From the cell containing the given text, extract its center point as (X, Y) coordinate. 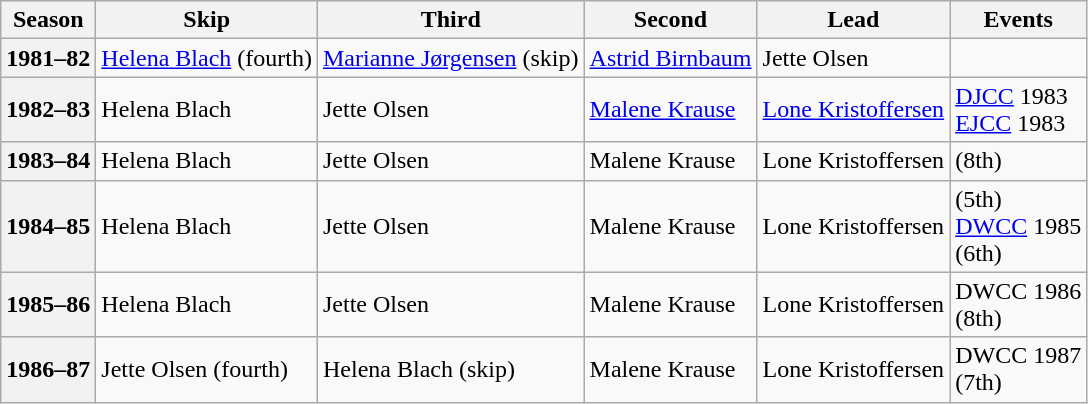
Marianne Jørgensen (skip) (450, 58)
DWCC 1986 (8th) (1018, 304)
Helena Blach (fourth) (207, 58)
1981–82 (48, 58)
Jette Olsen (fourth) (207, 370)
1982–83 (48, 110)
Second (670, 20)
Helena Blach (skip) (450, 370)
1984–85 (48, 226)
Skip (207, 20)
1983–84 (48, 161)
1986–87 (48, 370)
Lead (854, 20)
(8th) (1018, 161)
DWCC 1987 (7th) (1018, 370)
DJCC 1983 EJCC 1983 (1018, 110)
Third (450, 20)
Season (48, 20)
1985–86 (48, 304)
Events (1018, 20)
(5th)DWCC 1985 (6th) (1018, 226)
Astrid Birnbaum (670, 58)
